Output the (X, Y) coordinate of the center of the cell containing the given text.  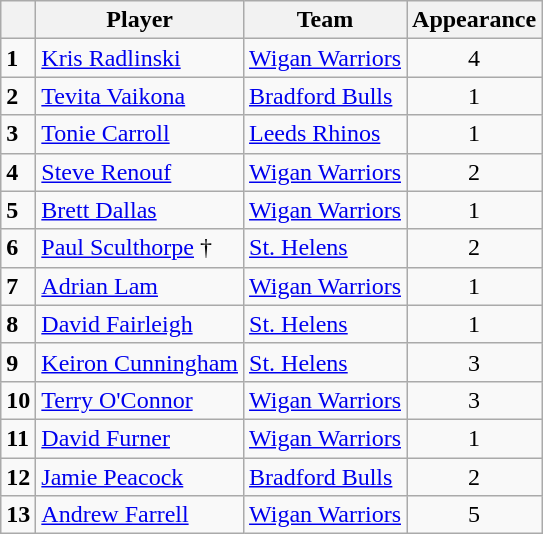
8 (18, 324)
12 (18, 477)
Keiron Cunningham (140, 362)
Steve Renouf (140, 172)
Terry O'Connor (140, 400)
Appearance (474, 20)
11 (18, 438)
6 (18, 248)
Andrew Farrell (140, 515)
David Fairleigh (140, 324)
9 (18, 362)
Kris Radlinski (140, 58)
Brett Dallas (140, 210)
Paul Sculthorpe † (140, 248)
Tevita Vaikona (140, 96)
10 (18, 400)
David Furner (140, 438)
13 (18, 515)
Adrian Lam (140, 286)
7 (18, 286)
Leeds Rhinos (326, 134)
Team (326, 20)
Player (140, 20)
Jamie Peacock (140, 477)
Tonie Carroll (140, 134)
